Pinpoint the cell where the given text exists, returning its (x, y) midpoint coordinate. 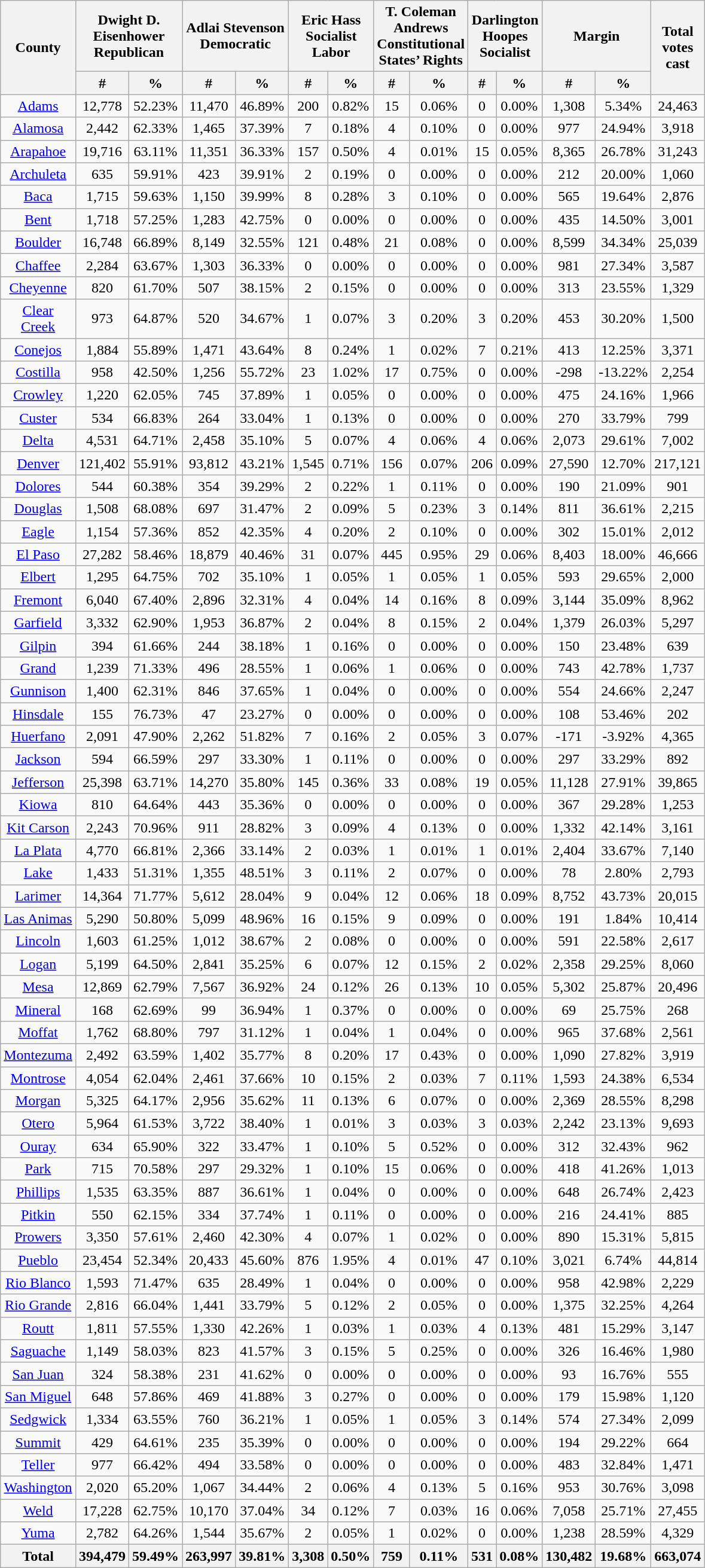
3,371 (678, 350)
Mesa (38, 987)
531 (482, 1556)
1,441 (209, 1305)
25.71% (623, 1511)
212 (569, 174)
38.40% (262, 1124)
32.55% (262, 242)
1,966 (678, 395)
5,099 (209, 919)
156 (392, 463)
33.29% (623, 759)
Park (38, 1169)
413 (569, 350)
45.60% (262, 1260)
27.91% (623, 782)
32.84% (623, 1465)
4,054 (102, 1078)
2,782 (102, 1533)
Adlai StevensonDemocratic (236, 36)
634 (102, 1146)
2,442 (102, 129)
1,402 (209, 1055)
36.94% (262, 1009)
25.87% (623, 987)
Prowers (38, 1237)
4,770 (102, 850)
3,332 (102, 623)
26.03% (623, 623)
1,884 (102, 350)
469 (209, 1396)
0.37% (350, 1009)
29.61% (623, 441)
23.55% (623, 288)
Boulder (38, 242)
1,060 (678, 174)
3,350 (102, 1237)
0.48% (350, 242)
24.38% (623, 1078)
37.04% (262, 1511)
1,500 (678, 318)
1,308 (569, 106)
217,121 (678, 463)
37.68% (623, 1032)
33.14% (262, 850)
19.64% (623, 197)
T. Coleman AndrewsConstitutional States’ Rights (421, 36)
58.46% (155, 554)
66.81% (155, 850)
Douglas (38, 509)
64.17% (155, 1101)
37.74% (262, 1215)
1,150 (209, 197)
Washington (38, 1488)
901 (678, 486)
66.83% (155, 418)
61.70% (155, 288)
38.15% (262, 288)
8,962 (678, 600)
23.48% (623, 645)
7,567 (209, 987)
Kiowa (38, 805)
57.61% (155, 1237)
66.59% (155, 759)
5,302 (569, 987)
Gunnison (38, 691)
29.28% (623, 805)
2,243 (102, 828)
25,398 (102, 782)
235 (209, 1442)
6,534 (678, 1078)
35.39% (262, 1442)
2,020 (102, 1488)
7,002 (678, 441)
24.94% (623, 129)
55.91% (155, 463)
42.14% (623, 828)
2,262 (209, 737)
36.21% (262, 1419)
8,599 (569, 242)
27.82% (623, 1055)
San Juan (38, 1374)
594 (102, 759)
53.46% (623, 713)
69 (569, 1009)
194 (569, 1442)
Hinsdale (38, 713)
55.72% (262, 373)
715 (102, 1169)
2,404 (569, 850)
Margin (597, 36)
-13.22% (623, 373)
231 (209, 1374)
24.16% (623, 395)
39.99% (262, 197)
39.29% (262, 486)
Elbert (38, 577)
263,997 (209, 1556)
1,603 (102, 941)
16.46% (623, 1351)
28.49% (262, 1283)
1,013 (678, 1169)
2,561 (678, 1032)
2,012 (678, 532)
Archuleta (38, 174)
71.77% (155, 896)
Phillips (38, 1192)
68.80% (155, 1032)
4,365 (678, 737)
38.67% (262, 941)
Alamosa (38, 129)
-3.92% (623, 737)
62.79% (155, 987)
697 (209, 509)
66.42% (155, 1465)
12,778 (102, 106)
702 (209, 577)
Summit (38, 1442)
31 (309, 554)
51.31% (155, 873)
2,358 (569, 964)
Yuma (38, 1533)
34.34% (623, 242)
2,841 (209, 964)
18.00% (623, 554)
155 (102, 713)
64.26% (155, 1533)
Otero (38, 1124)
1,465 (209, 129)
29.65% (623, 577)
1,283 (209, 219)
51.82% (262, 737)
5,325 (102, 1101)
Garfield (38, 623)
58.38% (155, 1374)
1,332 (569, 828)
25,039 (678, 242)
17,228 (102, 1511)
65.20% (155, 1488)
1,433 (102, 873)
62.31% (155, 691)
445 (392, 554)
435 (569, 219)
41.62% (262, 1374)
475 (569, 395)
14.50% (623, 219)
35.36% (262, 805)
37.89% (262, 395)
3,308 (309, 1556)
42.26% (262, 1328)
639 (678, 645)
3,144 (569, 600)
2,254 (678, 373)
32.25% (623, 1305)
1,375 (569, 1305)
2,956 (209, 1101)
3,147 (678, 1328)
8,752 (569, 896)
2,793 (678, 873)
59.63% (155, 197)
Sedgwick (38, 1419)
11,470 (209, 106)
26.74% (623, 1192)
52.23% (155, 106)
1,718 (102, 219)
130,482 (569, 1556)
36.87% (262, 623)
60.38% (155, 486)
12,869 (102, 987)
29.32% (262, 1169)
0.82% (350, 106)
Saguache (38, 1351)
23.27% (262, 713)
892 (678, 759)
La Plata (38, 850)
46,666 (678, 554)
Delta (38, 441)
55.89% (155, 350)
33.47% (262, 1146)
34 (309, 1511)
42.98% (623, 1283)
1,400 (102, 691)
14,364 (102, 896)
554 (569, 691)
Costilla (38, 373)
168 (102, 1009)
1.02% (350, 373)
30.20% (623, 318)
68.08% (155, 509)
33.67% (623, 850)
2,460 (209, 1237)
1,334 (102, 1419)
65.90% (155, 1146)
0.28% (350, 197)
550 (102, 1215)
42.50% (155, 373)
799 (678, 418)
981 (569, 265)
70.96% (155, 828)
62.04% (155, 1078)
20,015 (678, 896)
591 (569, 941)
70.58% (155, 1169)
66.04% (155, 1305)
Mineral (38, 1009)
150 (569, 645)
41.88% (262, 1396)
797 (209, 1032)
Total (38, 1556)
0.75% (439, 373)
57.25% (155, 219)
Bent (38, 219)
4,329 (678, 1533)
2,099 (678, 1419)
15.98% (623, 1396)
21 (392, 242)
2,369 (569, 1101)
745 (209, 395)
43.21% (262, 463)
145 (309, 782)
27,590 (569, 463)
28.82% (262, 828)
593 (569, 577)
200 (309, 106)
2,458 (209, 441)
846 (209, 691)
23,454 (102, 1260)
423 (209, 174)
62.33% (155, 129)
Eric HassSocialist Labor (331, 36)
1,535 (102, 1192)
28.59% (623, 1533)
108 (569, 713)
876 (309, 1260)
544 (102, 486)
62.15% (155, 1215)
1,238 (569, 1533)
78 (569, 873)
64.61% (155, 1442)
Crowley (38, 395)
1,149 (102, 1351)
483 (569, 1465)
2,492 (102, 1055)
39,865 (678, 782)
38.18% (262, 645)
64.75% (155, 577)
216 (569, 1215)
3,098 (678, 1488)
322 (209, 1146)
Las Animas (38, 919)
3,722 (209, 1124)
0.18% (350, 129)
418 (569, 1169)
121,402 (102, 463)
El Paso (38, 554)
37.66% (262, 1078)
20,433 (209, 1260)
44,814 (678, 1260)
San Miguel (38, 1396)
496 (209, 668)
Chaffee (38, 265)
40.46% (262, 554)
Huerfano (38, 737)
Rio Blanco (38, 1283)
0.71% (350, 463)
3,919 (678, 1055)
1,154 (102, 532)
10,414 (678, 919)
820 (102, 288)
24 (309, 987)
35.77% (262, 1055)
565 (569, 197)
1,253 (678, 805)
63.71% (155, 782)
46.89% (262, 106)
0.43% (439, 1055)
24,463 (678, 106)
2,816 (102, 1305)
11 (309, 1101)
760 (209, 1419)
Custer (38, 418)
18,879 (209, 554)
71.33% (155, 668)
6,040 (102, 600)
Pueblo (38, 1260)
43.64% (262, 350)
507 (209, 288)
8,149 (209, 242)
1,545 (309, 463)
7,058 (569, 1511)
973 (102, 318)
1,220 (102, 395)
35.67% (262, 1533)
2,229 (678, 1283)
Lincoln (38, 941)
1,811 (102, 1328)
2,876 (678, 197)
93,812 (209, 463)
15.31% (623, 1237)
574 (569, 1419)
25.75% (623, 1009)
394 (102, 645)
2,423 (678, 1192)
35.25% (262, 964)
2,242 (569, 1124)
743 (569, 668)
1,329 (678, 288)
429 (102, 1442)
1,980 (678, 1351)
16.76% (623, 1374)
11,351 (209, 151)
367 (569, 805)
37.65% (262, 691)
19,716 (102, 151)
Denver (38, 463)
2,284 (102, 265)
5,964 (102, 1124)
852 (209, 532)
555 (678, 1374)
Lake (38, 873)
313 (569, 288)
16,748 (102, 242)
326 (569, 1351)
30.76% (623, 1488)
5,815 (678, 1237)
15.01% (623, 532)
62.69% (155, 1009)
2.80% (623, 873)
Adams (38, 106)
35.09% (623, 600)
12.25% (623, 350)
59.91% (155, 174)
324 (102, 1374)
31,243 (678, 151)
1.84% (623, 919)
County (38, 48)
244 (209, 645)
61.53% (155, 1124)
31.12% (262, 1032)
190 (569, 486)
48.51% (262, 873)
0.36% (350, 782)
99 (209, 1009)
66.89% (155, 242)
33.04% (262, 418)
Weld (38, 1511)
270 (569, 418)
29.22% (623, 1442)
28.04% (262, 896)
63.67% (155, 265)
Darlington HoopesSocialist (505, 36)
443 (209, 805)
0.52% (439, 1146)
12.70% (623, 463)
8,365 (569, 151)
63.55% (155, 1419)
Gilpin (38, 645)
42.78% (623, 668)
33 (392, 782)
354 (209, 486)
2,000 (678, 577)
520 (209, 318)
4,531 (102, 441)
Kit Carson (38, 828)
394,479 (102, 1556)
59.49% (155, 1556)
0.22% (350, 486)
Baca (38, 197)
0.27% (350, 1396)
663,074 (678, 1556)
58.03% (155, 1351)
63.11% (155, 151)
Jackson (38, 759)
0.95% (439, 554)
334 (209, 1215)
0.25% (439, 1351)
3,161 (678, 828)
35.80% (262, 782)
1,120 (678, 1396)
2,461 (209, 1078)
15.29% (623, 1328)
191 (569, 919)
20.00% (623, 174)
1,090 (569, 1055)
-298 (569, 373)
57.55% (155, 1328)
Pitkin (38, 1215)
71.47% (155, 1283)
481 (569, 1328)
0.24% (350, 350)
Moffat (38, 1032)
1.95% (350, 1260)
5.34% (623, 106)
14 (392, 600)
9,693 (678, 1124)
76.73% (155, 713)
1,737 (678, 668)
Total votes cast (678, 48)
5,199 (102, 964)
2,896 (209, 600)
63.59% (155, 1055)
41.57% (262, 1351)
121 (309, 242)
39.81% (262, 1556)
911 (209, 828)
Clear Creek (38, 318)
Montezuma (38, 1055)
2,617 (678, 941)
3,021 (569, 1260)
1,067 (209, 1488)
42.75% (262, 219)
Rio Grande (38, 1305)
4,264 (678, 1305)
Arapahoe (38, 151)
34.67% (262, 318)
64.64% (155, 805)
19.68% (623, 1556)
23.13% (623, 1124)
Conejos (38, 350)
5,290 (102, 919)
2,073 (569, 441)
1,303 (209, 265)
41.26% (623, 1169)
64.50% (155, 964)
57.36% (155, 532)
811 (569, 509)
Routt (38, 1328)
1,330 (209, 1328)
-171 (569, 737)
33.30% (262, 759)
664 (678, 1442)
810 (102, 805)
27,282 (102, 554)
953 (569, 1488)
3,001 (678, 219)
268 (678, 1009)
0.21% (519, 350)
1,953 (209, 623)
62.90% (155, 623)
29.25% (623, 964)
0.19% (350, 174)
37.39% (262, 129)
0.23% (439, 509)
1,295 (102, 577)
2,091 (102, 737)
1,379 (569, 623)
5,612 (209, 896)
10,170 (209, 1511)
24.66% (623, 691)
34.44% (262, 1488)
24.41% (623, 1215)
887 (209, 1192)
43.73% (623, 896)
26.78% (623, 151)
Teller (38, 1465)
Dwight D. EisenhowerRepublican (129, 36)
50.80% (155, 919)
8,060 (678, 964)
Morgan (38, 1101)
Montrose (38, 1078)
42.35% (262, 532)
Jefferson (38, 782)
302 (569, 532)
61.66% (155, 645)
22.58% (623, 941)
312 (569, 1146)
8,403 (569, 554)
26 (392, 987)
Eagle (38, 532)
Larimer (38, 896)
3,587 (678, 265)
3,918 (678, 129)
36.92% (262, 987)
32.43% (623, 1146)
Fremont (38, 600)
1,355 (209, 873)
885 (678, 1215)
14,270 (209, 782)
1,715 (102, 197)
Ouray (38, 1146)
62.05% (155, 395)
Cheyenne (38, 288)
1,762 (102, 1032)
19 (482, 782)
23 (309, 373)
67.40% (155, 600)
7,140 (678, 850)
2,247 (678, 691)
52.34% (155, 1260)
890 (569, 1237)
494 (209, 1465)
47.90% (155, 737)
Grand (38, 668)
759 (392, 1556)
1,012 (209, 941)
206 (482, 463)
29 (482, 554)
57.86% (155, 1396)
35.62% (262, 1101)
27,455 (678, 1511)
61.25% (155, 941)
157 (309, 151)
202 (678, 713)
48.96% (262, 919)
965 (569, 1032)
1,256 (209, 373)
Logan (38, 964)
20,496 (678, 987)
534 (102, 418)
2,215 (678, 509)
64.71% (155, 441)
823 (209, 1351)
1,544 (209, 1533)
21.09% (623, 486)
32.31% (262, 600)
264 (209, 418)
1,508 (102, 509)
62.75% (155, 1511)
962 (678, 1146)
42.30% (262, 1237)
453 (569, 318)
18 (482, 896)
8,298 (678, 1101)
31.47% (262, 509)
1,239 (102, 668)
93 (569, 1374)
179 (569, 1396)
63.35% (155, 1192)
39.91% (262, 174)
6.74% (623, 1260)
2,366 (209, 850)
Dolores (38, 486)
5,297 (678, 623)
11,128 (569, 782)
64.87% (155, 318)
33.58% (262, 1465)
